Output the [x, y] coordinate of the center of the cell containing the given text.  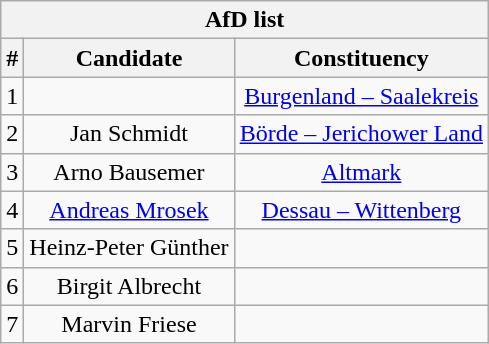
Marvin Friese [129, 324]
# [12, 58]
Arno Bausemer [129, 172]
Andreas Mrosek [129, 210]
Börde – Jerichower Land [361, 134]
Heinz-Peter Günther [129, 248]
Altmark [361, 172]
Dessau – Wittenberg [361, 210]
7 [12, 324]
Candidate [129, 58]
5 [12, 248]
6 [12, 286]
4 [12, 210]
2 [12, 134]
AfD list [245, 20]
Burgenland – Saalekreis [361, 96]
Birgit Albrecht [129, 286]
Jan Schmidt [129, 134]
1 [12, 96]
Constituency [361, 58]
3 [12, 172]
